Detect which cell encompasses the target text, then output its (x, y) center coordinate. 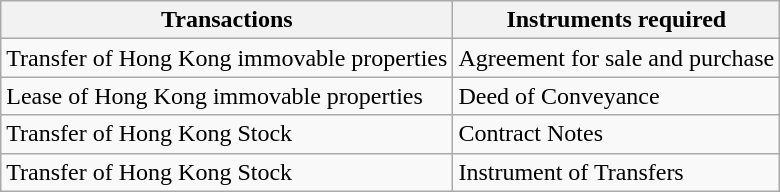
Transfer of Hong Kong immovable properties (227, 58)
Agreement for sale and purchase (616, 58)
Transactions (227, 20)
Instruments required (616, 20)
Lease of Hong Kong immovable properties (227, 96)
Deed of Conveyance (616, 96)
Instrument of Transfers (616, 172)
Contract Notes (616, 134)
